Provide the [X, Y] coordinate of the cell's center where the given text is located.  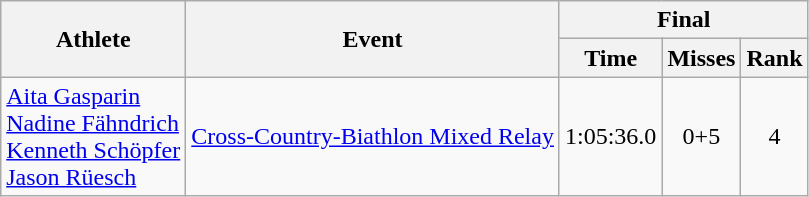
Rank [774, 58]
0+5 [702, 136]
Final [684, 20]
Aita GasparinNadine FähndrichKenneth SchöpferJason Rüesch [94, 136]
Athlete [94, 39]
Misses [702, 58]
4 [774, 136]
Cross-Country-Biathlon Mixed Relay [373, 136]
Event [373, 39]
Time [610, 58]
1:05:36.0 [610, 136]
